Return the (x, y) coordinate for the center point of the cell that contains the specified text.  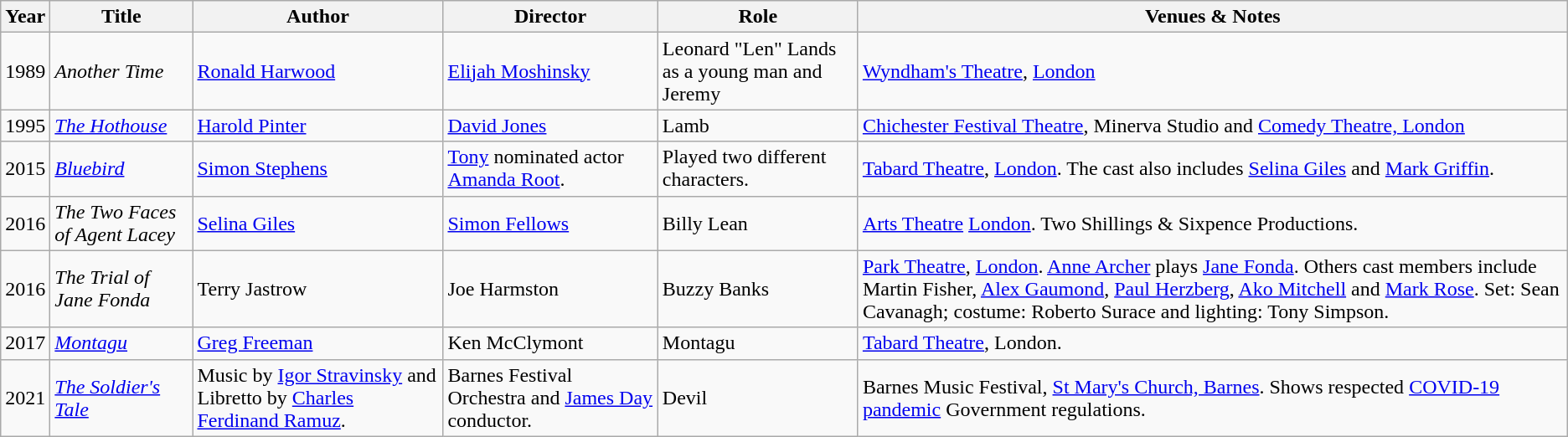
The Soldier's Tale (121, 398)
Harold Pinter (318, 126)
Ken McClymont (550, 343)
Simon Stephens (318, 169)
2021 (25, 398)
Tabard Theatre, London. (1213, 343)
Leonard "Len" Lands as a young man and Jeremy (757, 71)
Billy Lean (757, 223)
Venues & Notes (1213, 17)
Year (25, 17)
Author (318, 17)
Arts Theatre London. Two Shillings & Sixpence Productions. (1213, 223)
Terry Jastrow (318, 289)
Director (550, 17)
Chichester Festival Theatre, Minerva Studio and Comedy Theatre, London (1213, 126)
Selina Giles (318, 223)
2015 (25, 169)
Buzzy Banks (757, 289)
Barnes Music Festival, St Mary's Church, Barnes. Shows respected COVID-19 pandemic Government regulations. (1213, 398)
Role (757, 17)
Wyndham's Theatre, London (1213, 71)
1989 (25, 71)
David Jones (550, 126)
1995 (25, 126)
Title (121, 17)
Greg Freeman (318, 343)
Tabard Theatre, London. The cast also includes Selina Giles and Mark Griffin. (1213, 169)
Music by Igor Stravinsky and Libretto by Charles Ferdinand Ramuz. (318, 398)
Ronald Harwood (318, 71)
Simon Fellows (550, 223)
Devil (757, 398)
The Trial of Jane Fonda (121, 289)
Joe Harmston (550, 289)
Lamb (757, 126)
2017 (25, 343)
Played two different characters. (757, 169)
Another Time (121, 71)
Elijah Moshinsky (550, 71)
The Hothouse (121, 126)
Barnes Festival Orchestra and James Day conductor. (550, 398)
Bluebird (121, 169)
The Two Faces of Agent Lacey (121, 223)
Tony nominated actor Amanda Root. (550, 169)
